For the text-containing cell, return its midpoint in (X, Y) coordinate format. 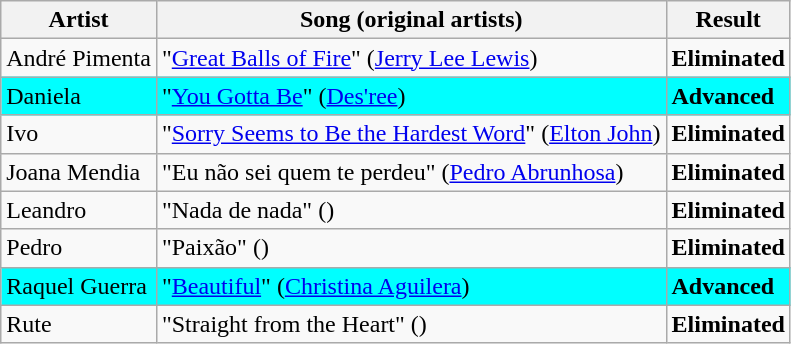
"You Gotta Be" (Des'ree) (411, 96)
Result (728, 20)
Raquel Guerra (79, 286)
"Paixão" () (411, 248)
"Eu não sei quem te perdeu" (Pedro Abrunhosa) (411, 172)
Artist (79, 20)
Rute (79, 324)
"Beautiful" (Christina Aguilera) (411, 286)
Leandro (79, 210)
"Nada de nada" () (411, 210)
Song (original artists) (411, 20)
"Straight from the Heart" () (411, 324)
"Great Balls of Fire" (Jerry Lee Lewis) (411, 58)
Pedro (79, 248)
Ivo (79, 134)
"Sorry Seems to Be the Hardest Word" (Elton John) (411, 134)
André Pimenta (79, 58)
Daniela (79, 96)
Joana Mendia (79, 172)
